Determine the (X, Y) coordinate at the center of the cell enclosing the given text.  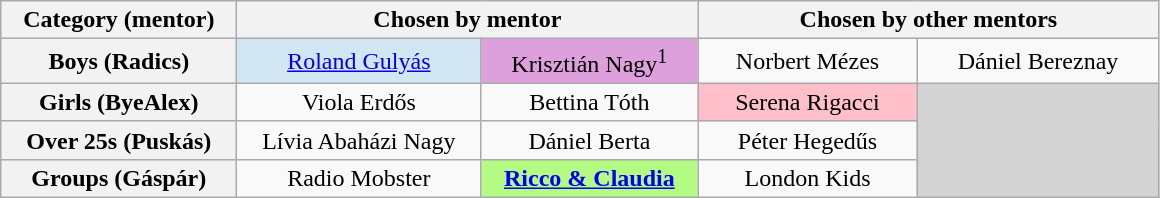
Norbert Mézes (808, 62)
Girls (ByeAlex) (119, 102)
Radio Mobster (359, 178)
Boys (Radics) (119, 62)
Krisztián Nagy1 (590, 62)
London Kids (808, 178)
Roland Gulyás (359, 62)
Chosen by other mentors (928, 20)
Groups (Gáspár) (119, 178)
Péter Hegedűs (808, 140)
Category (mentor) (119, 20)
Dániel Bereznay (1038, 62)
Over 25s (Puskás) (119, 140)
Dániel Berta (590, 140)
Lívia Abaházi Nagy (359, 140)
Chosen by mentor (468, 20)
Viola Erdős (359, 102)
Ricco & Claudia (590, 178)
Serena Rigacci (808, 102)
Bettina Tóth (590, 102)
